Search for the cell housing the specified text and yield its [X, Y] center coordinate. 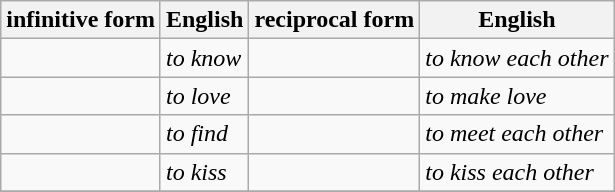
to make love [517, 96]
to find [204, 134]
infinitive form [81, 20]
reciprocal form [334, 20]
to meet each other [517, 134]
to know [204, 58]
to kiss [204, 172]
to love [204, 96]
to kiss each other [517, 172]
to know each other [517, 58]
